From the cell containing the given text, extract its center point as (x, y) coordinate. 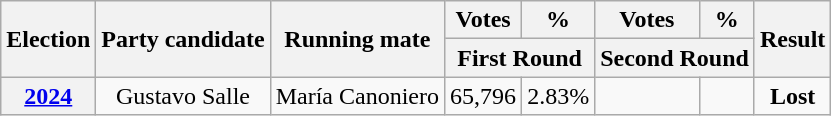
First Round (520, 58)
2024 (48, 96)
Running mate (357, 39)
65,796 (484, 96)
Election (48, 39)
Lost (792, 96)
María Canoniero (357, 96)
2.83% (558, 96)
Result (792, 39)
Gustavo Salle (183, 96)
Party candidate (183, 39)
Second Round (675, 58)
